Detect which cell encompasses the target text, then output its (X, Y) center coordinate. 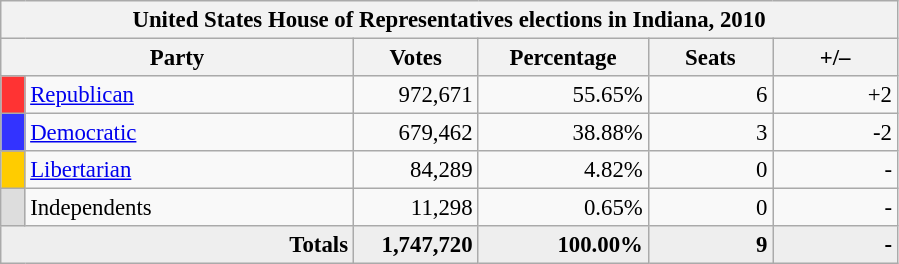
Totals (178, 245)
Percentage (563, 58)
+2 (836, 95)
55.65% (563, 95)
1,747,720 (416, 245)
-2 (836, 133)
United States House of Representatives elections in Indiana, 2010 (450, 20)
+/– (836, 58)
9 (710, 245)
4.82% (563, 170)
38.88% (563, 133)
84,289 (416, 170)
679,462 (416, 133)
Independents (189, 208)
Democratic (189, 133)
3 (710, 133)
Votes (416, 58)
11,298 (416, 208)
Party (178, 58)
0.65% (563, 208)
972,671 (416, 95)
100.00% (563, 245)
Seats (710, 58)
Libertarian (189, 170)
6 (710, 95)
Republican (189, 95)
